Scan for the cell matching the given text and deliver its (x, y) coordinate at center. 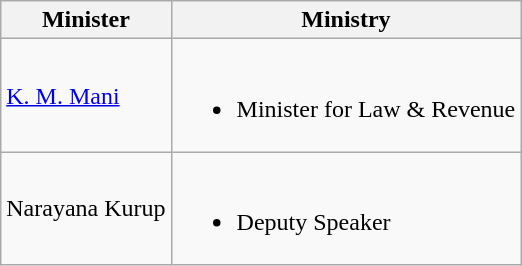
Minister for Law & Revenue (346, 96)
Deputy Speaker (346, 208)
Minister (86, 20)
Ministry (346, 20)
Narayana Kurup (86, 208)
K. M. Mani (86, 96)
